Detect which cell encompasses the target text, then output its [x, y] center coordinate. 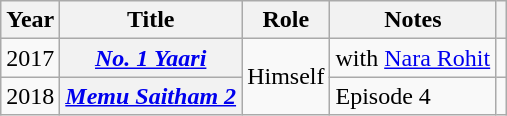
2017 [30, 58]
No. 1 Yaari [151, 58]
Role [286, 20]
Memu Saitham 2 [151, 96]
Notes [413, 20]
Year [30, 20]
with Nara Rohit [413, 58]
Title [151, 20]
Episode 4 [413, 96]
Himself [286, 77]
2018 [30, 96]
